From the cell containing the given text, extract its center point as (x, y) coordinate. 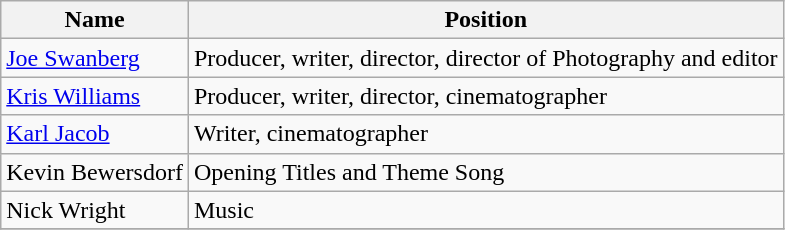
Producer, writer, director, cinematographer (486, 96)
Writer, cinematographer (486, 134)
Joe Swanberg (95, 58)
Karl Jacob (95, 134)
Position (486, 20)
Kevin Bewersdorf (95, 172)
Kris Williams (95, 96)
Producer, writer, director, director of Photography and editor (486, 58)
Opening Titles and Theme Song (486, 172)
Music (486, 210)
Name (95, 20)
Nick Wright (95, 210)
